Pinpoint the cell where the given text exists, returning its (X, Y) midpoint coordinate. 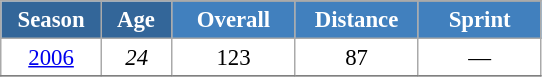
2006 (52, 58)
Distance (356, 20)
Sprint (480, 20)
24 (136, 58)
Season (52, 20)
Age (136, 20)
123 (234, 58)
— (480, 58)
Overall (234, 20)
87 (356, 58)
